Provide the [X, Y] coordinate of the cell's center where the given text is located.  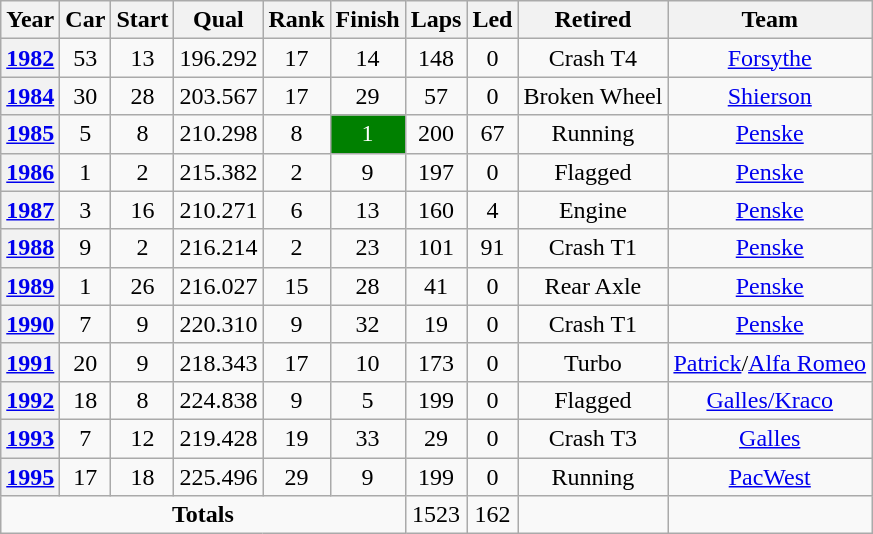
Crash T4 [593, 58]
33 [368, 438]
210.298 [218, 134]
215.382 [218, 172]
Finish [368, 20]
1984 [30, 96]
219.428 [218, 438]
1992 [30, 400]
220.310 [218, 324]
1988 [30, 248]
16 [142, 210]
15 [296, 286]
1993 [30, 438]
216.027 [218, 286]
3 [86, 210]
23 [368, 248]
1523 [436, 515]
Qual [218, 20]
1990 [30, 324]
20 [86, 362]
12 [142, 438]
1987 [30, 210]
1995 [30, 477]
Engine [593, 210]
1991 [30, 362]
Crash T3 [593, 438]
26 [142, 286]
32 [368, 324]
53 [86, 58]
162 [492, 515]
4 [492, 210]
210.271 [218, 210]
41 [436, 286]
1985 [30, 134]
Totals [203, 515]
Shierson [770, 96]
Led [492, 20]
Patrick/Alfa Romeo [770, 362]
PacWest [770, 477]
Forsythe [770, 58]
197 [436, 172]
Turbo [593, 362]
Galles/Kraco [770, 400]
67 [492, 134]
14 [368, 58]
Team [770, 20]
218.343 [218, 362]
196.292 [218, 58]
Year [30, 20]
57 [436, 96]
225.496 [218, 477]
1982 [30, 58]
Retired [593, 20]
200 [436, 134]
1986 [30, 172]
6 [296, 210]
101 [436, 248]
Rank [296, 20]
203.567 [218, 96]
Car [86, 20]
Rear Axle [593, 286]
1989 [30, 286]
30 [86, 96]
91 [492, 248]
Laps [436, 20]
148 [436, 58]
216.214 [218, 248]
224.838 [218, 400]
173 [436, 362]
160 [436, 210]
10 [368, 362]
Broken Wheel [593, 96]
Start [142, 20]
Galles [770, 438]
